Locate the cell with the specified text and output its (x, y) center coordinate. 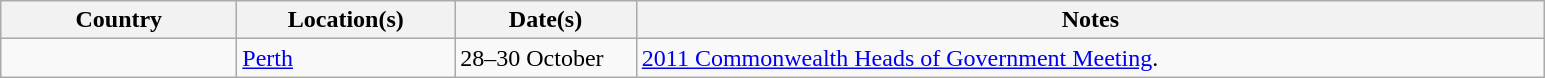
28–30 October (546, 58)
Perth (346, 58)
Date(s) (546, 20)
Notes (1090, 20)
Country (119, 20)
2011 Commonwealth Heads of Government Meeting. (1090, 58)
Location(s) (346, 20)
